Identify which cell holds the provided text, then report its [X, Y] central coordinate. 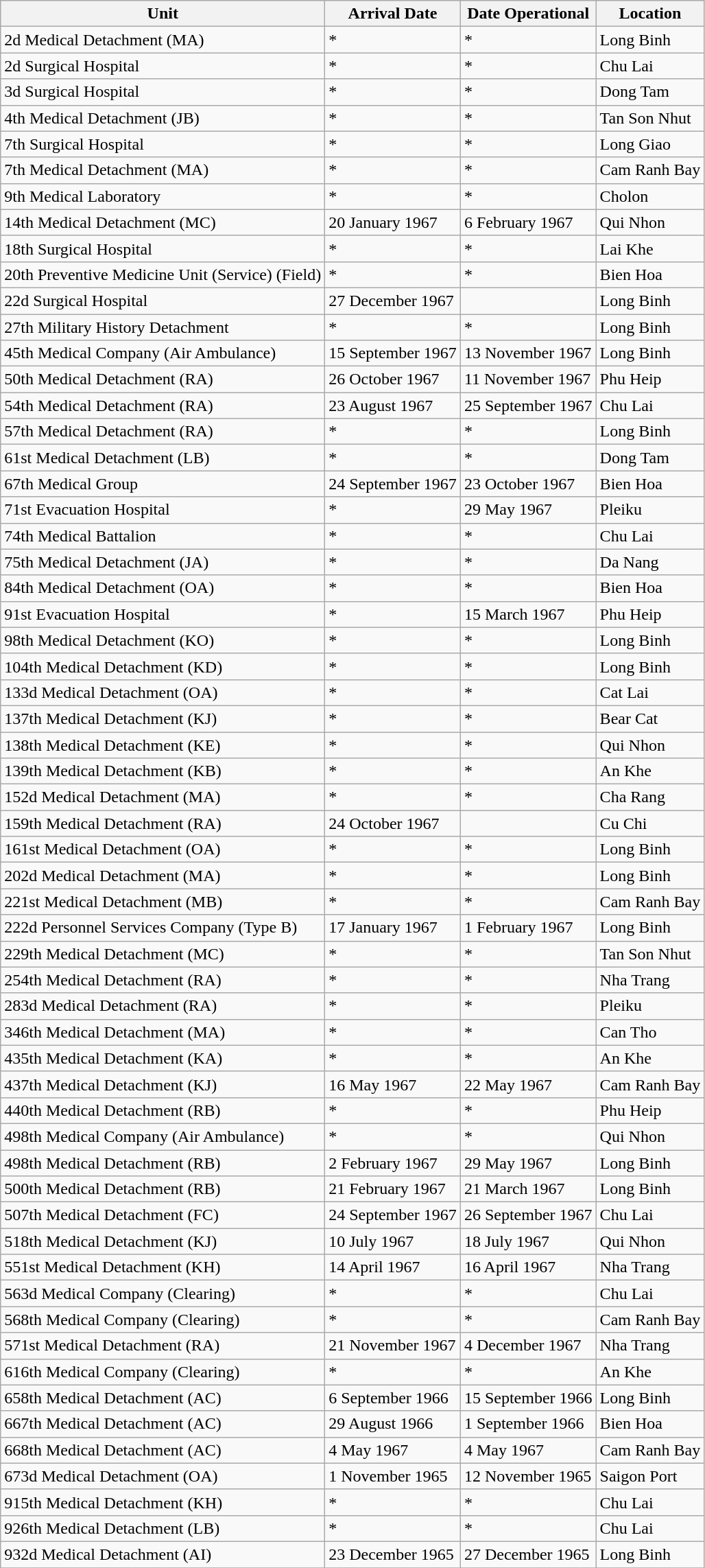
18th Surgical Hospital [163, 248]
Cholon [650, 196]
25 September 1967 [528, 406]
571st Medical Detachment (RA) [163, 1346]
67th Medical Group [163, 484]
22 May 1967 [528, 1084]
139th Medical Detachment (KB) [163, 771]
152d Medical Detachment (MA) [163, 797]
346th Medical Detachment (MA) [163, 1032]
440th Medical Detachment (RB) [163, 1110]
202d Medical Detachment (MA) [163, 876]
133d Medical Detachment (OA) [163, 692]
27 December 1965 [528, 1554]
21 November 1967 [393, 1346]
10 July 1967 [393, 1241]
673d Medical Detachment (OA) [163, 1476]
15 March 1967 [528, 614]
54th Medical Detachment (RA) [163, 406]
254th Medical Detachment (RA) [163, 980]
2d Medical Detachment (MA) [163, 40]
915th Medical Detachment (KH) [163, 1502]
26 September 1967 [528, 1215]
Lai Khe [650, 248]
14 April 1967 [393, 1267]
498th Medical Company (Air Ambulance) [163, 1136]
98th Medical Detachment (KO) [163, 640]
563d Medical Company (Clearing) [163, 1294]
1 November 1965 [393, 1476]
616th Medical Company (Clearing) [163, 1372]
17 January 1967 [393, 928]
Saigon Port [650, 1476]
11 November 1967 [528, 379]
Arrival Date [393, 14]
61st Medical Detachment (LB) [163, 458]
932d Medical Detachment (AI) [163, 1554]
21 March 1967 [528, 1189]
12 November 1965 [528, 1476]
137th Medical Detachment (KJ) [163, 718]
16 April 1967 [528, 1267]
Da Nang [650, 562]
500th Medical Detachment (RB) [163, 1189]
Unit [163, 14]
23 October 1967 [528, 484]
4 December 1967 [528, 1346]
Bear Cat [650, 718]
23 December 1965 [393, 1554]
7th Surgical Hospital [163, 144]
222d Personnel Services Company (Type B) [163, 928]
6 February 1967 [528, 222]
Can Tho [650, 1032]
27 December 1967 [393, 301]
27th Military History Detachment [163, 327]
20 January 1967 [393, 222]
568th Medical Company (Clearing) [163, 1320]
926th Medical Detachment (LB) [163, 1528]
24 October 1967 [393, 823]
3d Surgical Hospital [163, 92]
161st Medical Detachment (OA) [163, 850]
26 October 1967 [393, 379]
15 September 1966 [528, 1398]
74th Medical Battalion [163, 536]
14th Medical Detachment (MC) [163, 222]
104th Medical Detachment (KD) [163, 666]
437th Medical Detachment (KJ) [163, 1084]
1 September 1966 [528, 1424]
551st Medical Detachment (KH) [163, 1267]
16 May 1967 [393, 1084]
29 August 1966 [393, 1424]
75th Medical Detachment (JA) [163, 562]
22d Surgical Hospital [163, 301]
6 September 1966 [393, 1398]
50th Medical Detachment (RA) [163, 379]
159th Medical Detachment (RA) [163, 823]
Cu Chi [650, 823]
221st Medical Detachment (MB) [163, 902]
Location [650, 14]
21 February 1967 [393, 1189]
91st Evacuation Hospital [163, 614]
71st Evacuation Hospital [163, 510]
Long Giao [650, 144]
45th Medical Company (Air Ambulance) [163, 353]
Cat Lai [650, 692]
658th Medical Detachment (AC) [163, 1398]
2d Surgical Hospital [163, 66]
57th Medical Detachment (RA) [163, 432]
4th Medical Detachment (JB) [163, 118]
138th Medical Detachment (KE) [163, 745]
Date Operational [528, 14]
20th Preventive Medicine Unit (Service) (Field) [163, 274]
9th Medical Laboratory [163, 196]
507th Medical Detachment (FC) [163, 1215]
15 September 1967 [393, 353]
667th Medical Detachment (AC) [163, 1424]
435th Medical Detachment (KA) [163, 1058]
668th Medical Detachment (AC) [163, 1450]
518th Medical Detachment (KJ) [163, 1241]
23 August 1967 [393, 406]
13 November 1967 [528, 353]
18 July 1967 [528, 1241]
2 February 1967 [393, 1163]
Cha Rang [650, 797]
498th Medical Detachment (RB) [163, 1163]
1 February 1967 [528, 928]
7th Medical Detachment (MA) [163, 170]
283d Medical Detachment (RA) [163, 1006]
84th Medical Detachment (OA) [163, 588]
229th Medical Detachment (MC) [163, 954]
